Locate the cell with the specified text and output its [x, y] center coordinate. 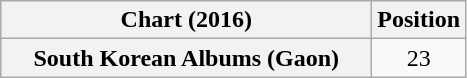
Position [419, 20]
South Korean Albums (Gaon) [186, 58]
Chart (2016) [186, 20]
23 [419, 58]
